Locate the cell with the specified text and output its [x, y] center coordinate. 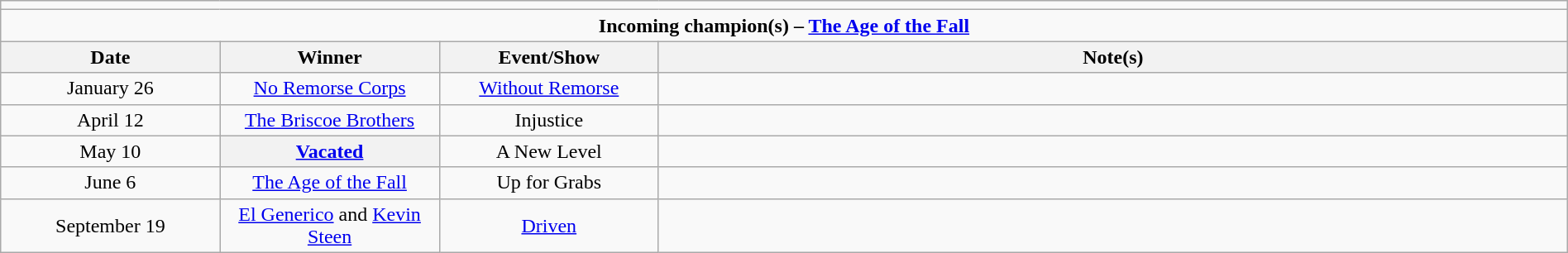
A New Level [549, 151]
Vacated [329, 151]
May 10 [111, 151]
Driven [549, 225]
Event/Show [549, 57]
Injustice [549, 120]
Without Remorse [549, 88]
Incoming champion(s) – The Age of the Fall [784, 26]
El Generico and Kevin Steen [329, 225]
January 26 [111, 88]
September 19 [111, 225]
The Briscoe Brothers [329, 120]
Up for Grabs [549, 183]
June 6 [111, 183]
Winner [329, 57]
The Age of the Fall [329, 183]
April 12 [111, 120]
Date [111, 57]
No Remorse Corps [329, 88]
Note(s) [1113, 57]
